Extract the (X, Y) coordinate from the center of the cell holding the provided text.  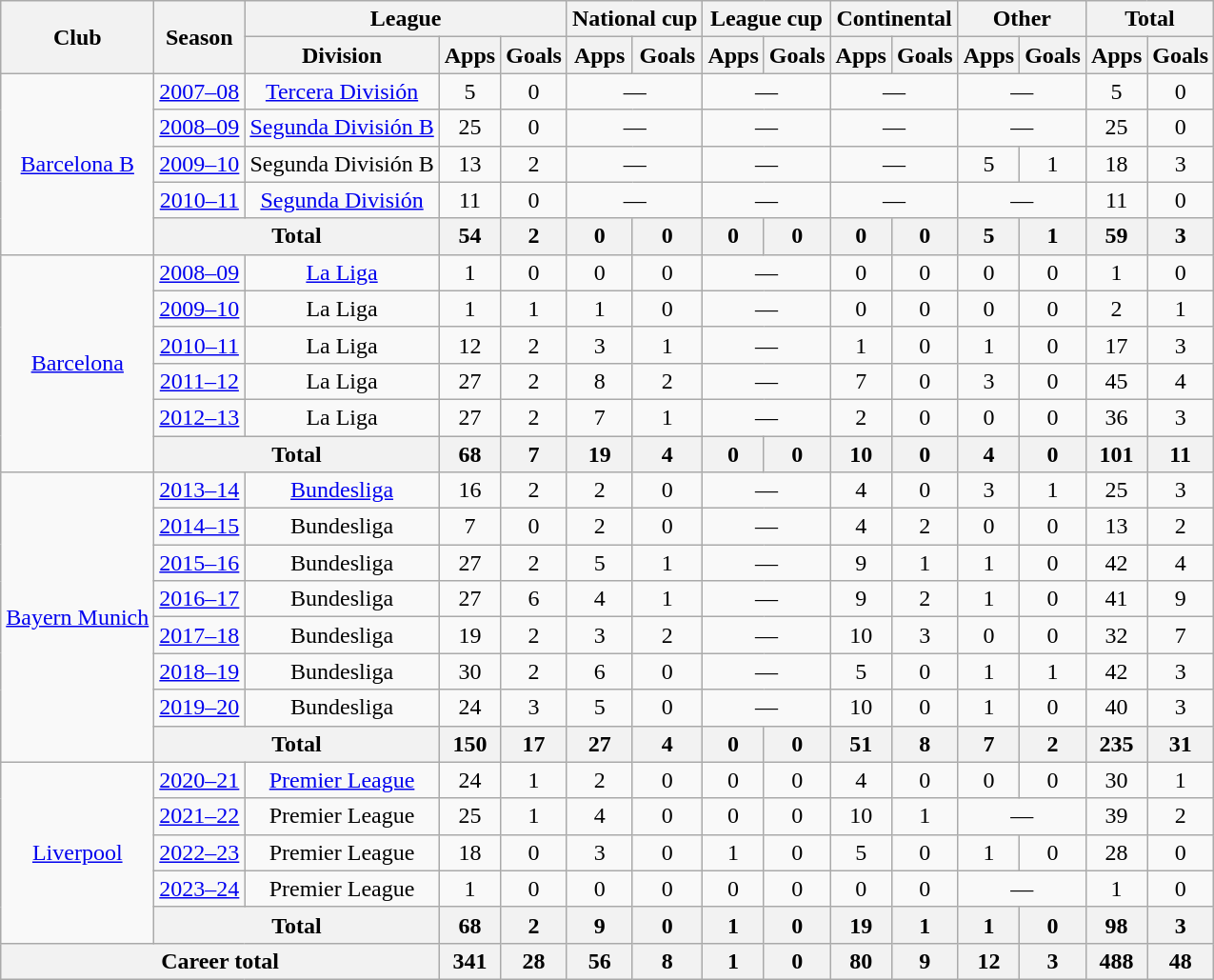
45 (1116, 381)
150 (469, 744)
Barcelona B (78, 164)
101 (1116, 454)
32 (1116, 635)
2012–13 (200, 417)
51 (861, 744)
2020–21 (200, 780)
Career total (220, 961)
56 (599, 961)
League cup (766, 19)
98 (1116, 925)
54 (469, 236)
Segunda División (342, 200)
Liverpool (78, 852)
Season (200, 37)
2023–24 (200, 889)
2019–20 (200, 708)
2018–19 (200, 671)
2013–14 (200, 490)
Division (342, 55)
2007–08 (200, 91)
16 (469, 490)
488 (1116, 961)
36 (1116, 417)
2022–23 (200, 852)
Club (78, 37)
Other (1022, 19)
2011–12 (200, 381)
League (406, 19)
31 (1181, 744)
59 (1116, 236)
39 (1116, 816)
80 (861, 961)
341 (469, 961)
48 (1181, 961)
41 (1116, 599)
Barcelona (78, 363)
Bayern Munich (78, 617)
2016–17 (200, 599)
40 (1116, 708)
2017–18 (200, 635)
National cup (634, 19)
Continental (894, 19)
2021–22 (200, 816)
235 (1116, 744)
Tercera División (342, 91)
2014–15 (200, 527)
2015–16 (200, 563)
